Output the [X, Y] coordinate of the center of the cell containing the given text.  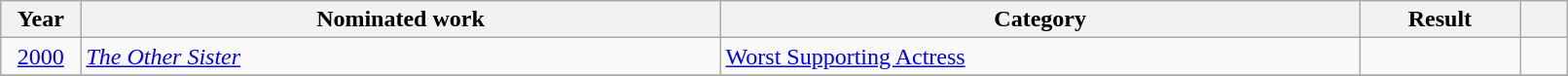
Year [41, 19]
2000 [41, 57]
Nominated work [401, 19]
Result [1440, 19]
Category [1039, 19]
Worst Supporting Actress [1039, 57]
The Other Sister [401, 57]
